Pinpoint the cell where the given text exists, returning its (X, Y) midpoint coordinate. 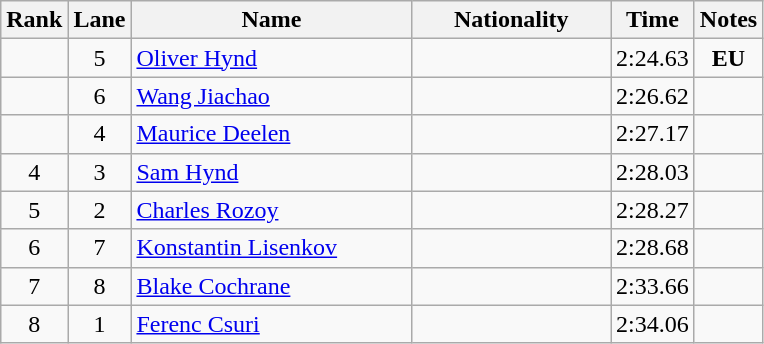
Maurice Deelen (272, 134)
2:33.66 (653, 286)
Nationality (512, 20)
2:34.06 (653, 324)
Sam Hynd (272, 172)
Charles Rozoy (272, 210)
Blake Cochrane (272, 286)
Name (272, 20)
2:28.68 (653, 248)
EU (728, 58)
Konstantin Lisenkov (272, 248)
2:24.63 (653, 58)
3 (100, 172)
2:28.27 (653, 210)
Rank (34, 20)
2:27.17 (653, 134)
Oliver Hynd (272, 58)
2:28.03 (653, 172)
1 (100, 324)
Lane (100, 20)
2 (100, 210)
Time (653, 20)
2:26.62 (653, 96)
Notes (728, 20)
Ferenc Csuri (272, 324)
Wang Jiachao (272, 96)
